Find where the given text appears and provide that cell's center as (x, y) coordinate. 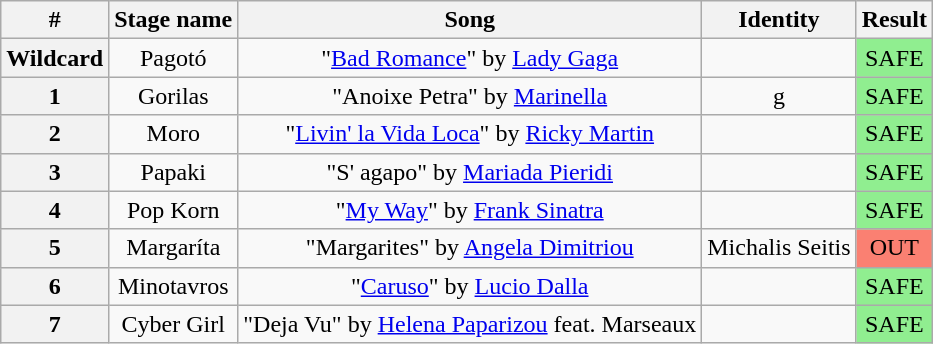
"Margarites" by Angela Dimitriou (470, 248)
Minotavros (174, 286)
Papaki (174, 172)
Identity (779, 20)
"Livin' la Vida Loca" by Ricky Martin (470, 134)
Cyber Girl (174, 324)
Stage name (174, 20)
"S' agapo" by Mariada Pieridi (470, 172)
g (779, 96)
Pagotó (174, 58)
Gorilas (174, 96)
"Anoixe Petra" by Marinella (470, 96)
Result (894, 20)
"Bad Romance" by Lady Gaga (470, 58)
7 (55, 324)
# (55, 20)
5 (55, 248)
Pop Korn (174, 210)
Moro (174, 134)
1 (55, 96)
"Caruso" by Lucio Dalla (470, 286)
2 (55, 134)
"Deja Vu" by Helena Paparizou feat. Marseaux (470, 324)
6 (55, 286)
Michalis Seitis (779, 248)
OUT (894, 248)
3 (55, 172)
Song (470, 20)
4 (55, 210)
Wildcard (55, 58)
Margaríta (174, 248)
"My Way" by Frank Sinatra (470, 210)
